Identify which cell holds the provided text, then report its (X, Y) central coordinate. 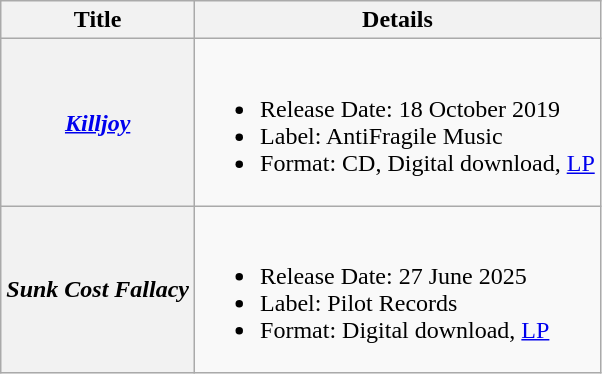
Details (398, 20)
Release Date: 27 June 2025Label: Pilot RecordsFormat: Digital download, LP (398, 290)
Killjoy (98, 122)
Title (98, 20)
Release Date: 18 October 2019Label: AntiFragile MusicFormat: CD, Digital download, LP (398, 122)
Sunk Cost Fallacy (98, 290)
